Detect which cell encompasses the target text, then output its (X, Y) center coordinate. 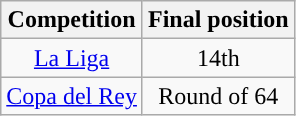
Round of 64 (218, 96)
Copa del Rey (72, 96)
Competition (72, 20)
La Liga (72, 58)
14th (218, 58)
Final position (218, 20)
